Return (X, Y) of the center of cell containing provided text 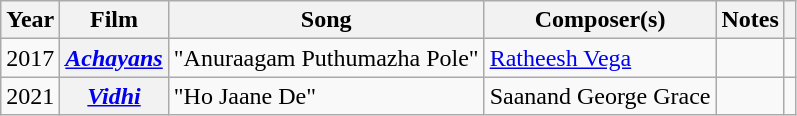
Achayans (114, 58)
"Anuraagam Puthumazha Pole" (326, 58)
Notes (750, 20)
2017 (30, 58)
Year (30, 20)
"Ho Jaane De" (326, 96)
Ratheesh Vega (600, 58)
Saanand George Grace (600, 96)
2021 (30, 96)
Film (114, 20)
Composer(s) (600, 20)
Vidhi (114, 96)
Song (326, 20)
